For the text-containing cell, return its midpoint in [X, Y] coordinate format. 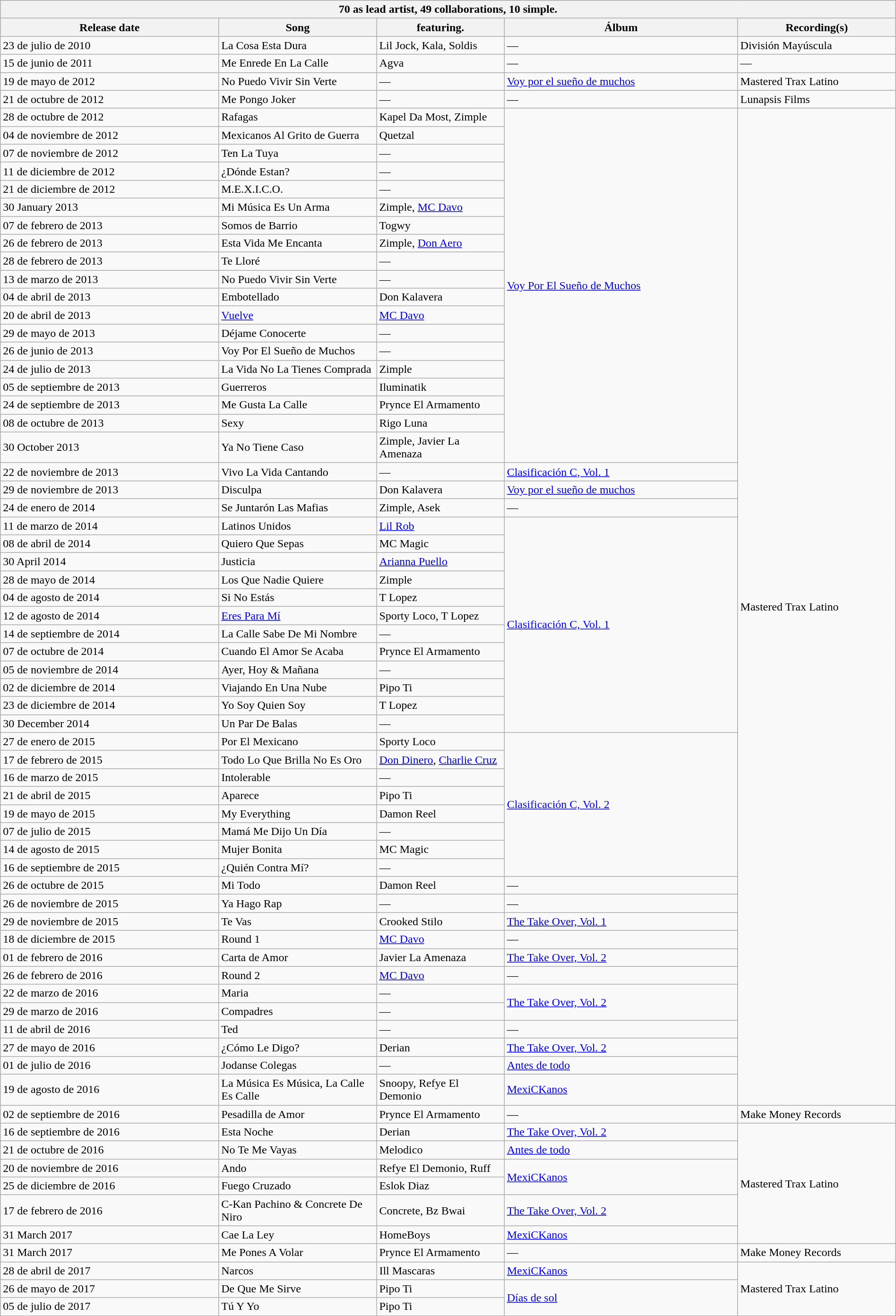
28 de octubre de 2012 [110, 117]
Me Pongo Joker [298, 99]
Ya Hago Rap [298, 903]
70 as lead artist, 49 collaborations, 10 simple. [448, 9]
11 de abril de 2016 [110, 1029]
Recording(s) [817, 27]
División Mayúscula [817, 45]
07 de febrero de 2013 [110, 225]
15 de junio de 2011 [110, 63]
Te Vas [298, 921]
Javier La Amenaza [440, 957]
Eslok Diaz [440, 1186]
Aparece [298, 795]
19 de mayo de 2015 [110, 813]
Ten La Tuya [298, 153]
Ted [298, 1029]
¿Quién Contra Mí? [298, 868]
08 de abril de 2014 [110, 544]
17 de febrero de 2016 [110, 1211]
La Vida No La Tienes Comprada [298, 369]
Carta de Amor [298, 957]
12 de agosto de 2014 [110, 616]
featuring. [440, 27]
Días de sol [621, 1298]
Me Gusta La Calle [298, 405]
Narcos [298, 1271]
Somos de Barrio [298, 225]
Song [298, 27]
24 de julio de 2013 [110, 369]
¿Cómo Le Digo? [298, 1047]
Kapel Da Most, Zimple [440, 117]
18 de diciembre de 2015 [110, 939]
05 de julio de 2017 [110, 1307]
Vuelve [298, 315]
De Que Me Sirve [298, 1289]
05 de septiembre de 2013 [110, 387]
14 de agosto de 2015 [110, 850]
Round 2 [298, 975]
11 de marzo de 2014 [110, 526]
07 de julio de 2015 [110, 832]
02 de diciembre de 2014 [110, 688]
21 de diciembre de 2012 [110, 189]
Me Enrede En La Calle [298, 63]
Sporty Loco, T Lopez [440, 616]
22 de marzo de 2016 [110, 993]
26 de febrero de 2016 [110, 975]
28 de mayo de 2014 [110, 580]
Sporty Loco [440, 741]
Disculpa [298, 490]
Agva [440, 63]
Togwy [440, 225]
Un Par De Balas [298, 723]
Iluminatik [440, 387]
La Música Es Música, La Calle Es Calle [298, 1090]
Mi Música Es Un Arma [298, 207]
07 de octubre de 2014 [110, 652]
Lil Jock, Kala, Soldis [440, 45]
Por El Mexicano [298, 741]
Viajando En Una Nube [298, 688]
02 de septiembre de 2016 [110, 1114]
01 de febrero de 2016 [110, 957]
Ayer, Hoy & Mañana [298, 670]
21 de abril de 2015 [110, 795]
¿Dónde Estan? [298, 171]
28 de abril de 2017 [110, 1271]
Compadres [298, 1011]
Zimple, MC Davo [440, 207]
Esta Noche [298, 1132]
16 de septiembre de 2016 [110, 1132]
Guerreros [298, 387]
Ill Mascaras [440, 1271]
Mexicanos Al Grito de Guerra [298, 135]
La Cosa Esta Dura [298, 45]
19 de mayo de 2012 [110, 81]
Latinos Unidos [298, 526]
Clasificación C, Vol. 2 [621, 804]
Zimple, Asek [440, 507]
Yo Soy Quien Soy [298, 705]
Déjame Conocerte [298, 333]
08 de octubre de 2013 [110, 423]
Intolerable [298, 777]
Release date [110, 27]
21 de octubre de 2016 [110, 1150]
La Calle Sabe De Mi Nombre [298, 634]
Me Pones A Volar [298, 1253]
Te Lloré [298, 261]
Snoopy, Refye El Demonio [440, 1090]
14 de septiembre de 2014 [110, 634]
Eres Para Mí [298, 616]
30 October 2013 [110, 447]
Zimple, Javier La Amenaza [440, 447]
26 de mayo de 2017 [110, 1289]
Concrete, Bz Bwai [440, 1211]
Jodanse Colegas [298, 1065]
Pesadilla de Amor [298, 1114]
30 January 2013 [110, 207]
26 de noviembre de 2015 [110, 903]
Lunapsis Films [817, 99]
04 de noviembre de 2012 [110, 135]
26 de febrero de 2013 [110, 243]
Don Dinero, Charlie Cruz [440, 759]
24 de septiembre de 2013 [110, 405]
11 de diciembre de 2012 [110, 171]
The Take Over, Vol. 1 [621, 921]
Round 1 [298, 939]
Ando [298, 1168]
04 de agosto de 2014 [110, 598]
Rafagas [298, 117]
Maria [298, 993]
Melodico [440, 1150]
HomeBoys [440, 1235]
Mi Todo [298, 886]
24 de enero de 2014 [110, 507]
Cuando El Amor Se Acaba [298, 652]
05 de noviembre de 2014 [110, 670]
Vivo La Vida Cantando [298, 472]
My Everything [298, 813]
Todo Lo Que Brilla No Es Oro [298, 759]
22 de noviembre de 2013 [110, 472]
27 de enero de 2015 [110, 741]
M.E.X.I.C.O. [298, 189]
Rigo Luna [440, 423]
17 de febrero de 2015 [110, 759]
16 de septiembre de 2015 [110, 868]
07 de noviembre de 2012 [110, 153]
28 de febrero de 2013 [110, 261]
Quetzal [440, 135]
Se Juntarón Las Mafias [298, 507]
30 April 2014 [110, 562]
Tú Y Yo [298, 1307]
25 de diciembre de 2016 [110, 1186]
Álbum [621, 27]
29 de noviembre de 2013 [110, 490]
C-Kan Pachino & Concrete De Niro [298, 1211]
16 de marzo de 2015 [110, 777]
20 de abril de 2013 [110, 315]
Ya No Tiene Caso [298, 447]
Si No Estás [298, 598]
Mujer Bonita [298, 850]
Quiero Que Sepas [298, 544]
19 de agosto de 2016 [110, 1090]
30 December 2014 [110, 723]
13 de marzo de 2013 [110, 279]
Refye El Demonio, Ruff [440, 1168]
29 de marzo de 2016 [110, 1011]
23 de diciembre de 2014 [110, 705]
23 de julio de 2010 [110, 45]
01 de julio de 2016 [110, 1065]
Sexy [298, 423]
29 de noviembre de 2015 [110, 921]
Los Que Nadie Quiere [298, 580]
Justicia [298, 562]
Esta Vida Me Encanta [298, 243]
Embotellado [298, 297]
26 de octubre de 2015 [110, 886]
No Te Me Vayas [298, 1150]
27 de mayo de 2016 [110, 1047]
26 de junio de 2013 [110, 351]
Crooked Stilo [440, 921]
Zimple, Don Aero [440, 243]
Mamá Me Dijo Un Día [298, 832]
29 de mayo de 2013 [110, 333]
Fuego Cruzado [298, 1186]
21 de octubre de 2012 [110, 99]
Arianna Puello [440, 562]
Lil Rob [440, 526]
Cae La Ley [298, 1235]
04 de abril de 2013 [110, 297]
20 de noviembre de 2016 [110, 1168]
